Identify which cell holds the provided text, then report its (x, y) central coordinate. 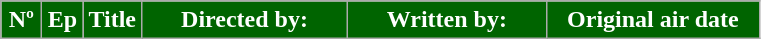
Written by: (448, 20)
Ep (62, 20)
Nº (22, 20)
Directed by: (244, 20)
Original air date (653, 20)
Title (112, 20)
